Detect which cell encompasses the target text, then output its (x, y) center coordinate. 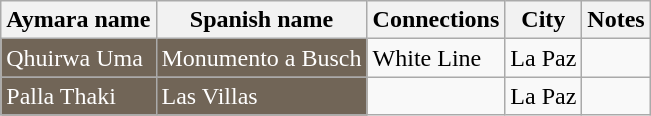
Monumento a Busch (262, 58)
White Line (436, 58)
Qhuirwa Uma (78, 58)
Spanish name (262, 20)
Notes (616, 20)
Aymara name (78, 20)
Connections (436, 20)
Las Villas (262, 96)
Palla Thaki (78, 96)
City (544, 20)
